Scan for the cell matching the given text and deliver its (x, y) coordinate at center. 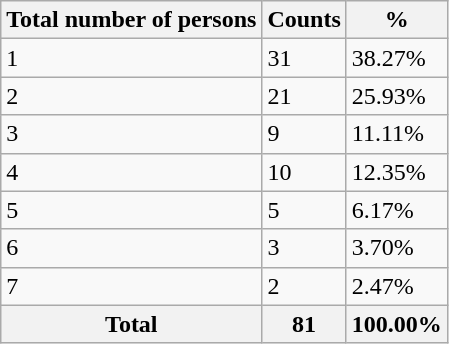
4 (132, 172)
3.70% (396, 248)
10 (304, 172)
25.93% (396, 96)
Total number of persons (132, 20)
31 (304, 58)
1 (132, 58)
2.47% (396, 286)
100.00% (396, 324)
81 (304, 324)
7 (132, 286)
9 (304, 134)
6 (132, 248)
% (396, 20)
6.17% (396, 210)
Total (132, 324)
Counts (304, 20)
38.27% (396, 58)
21 (304, 96)
12.35% (396, 172)
11.11% (396, 134)
